Return the [x, y] coordinate for the center point of the cell that contains the specified text.  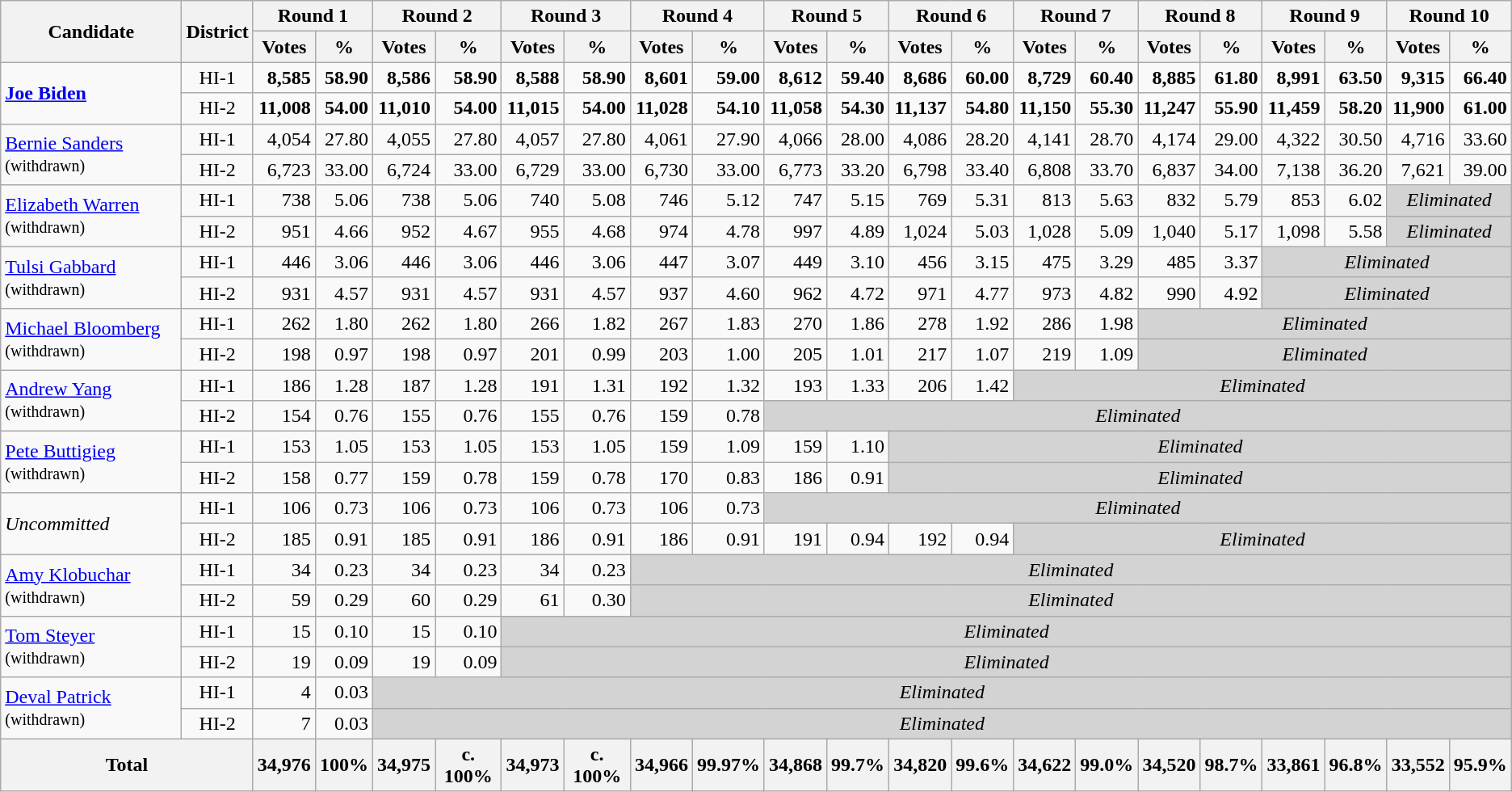
34,868 [795, 765]
59.40 [858, 78]
59.00 [729, 78]
11,137 [921, 108]
54.30 [858, 108]
8,588 [533, 78]
30.50 [1355, 139]
54.10 [729, 108]
3.15 [982, 262]
4.67 [468, 231]
27.90 [729, 139]
266 [533, 323]
33.70 [1107, 170]
1.01 [858, 354]
4.78 [729, 231]
Tom Steyer (withdrawn) [91, 647]
Uncommitted [91, 524]
937 [661, 293]
34,975 [404, 765]
4.66 [344, 231]
33.40 [982, 170]
8,885 [1170, 78]
Round 2 [436, 16]
34,976 [284, 765]
39.00 [1480, 170]
5.79 [1231, 200]
449 [795, 262]
Andrew Yang (withdrawn) [91, 401]
4,061 [661, 139]
475 [1045, 262]
1.98 [1107, 323]
971 [921, 293]
193 [795, 385]
59 [284, 600]
1.10 [858, 447]
3.29 [1107, 262]
Total [128, 765]
58.20 [1355, 108]
8,729 [1045, 78]
60 [404, 600]
99.7% [858, 765]
11,058 [795, 108]
4,174 [1170, 139]
485 [1170, 262]
34,622 [1045, 765]
Round 1 [313, 16]
1.92 [982, 323]
98.7% [1231, 765]
5.08 [597, 200]
997 [795, 231]
Candidate [91, 32]
990 [1170, 293]
746 [661, 200]
0.99 [597, 354]
201 [533, 354]
5.12 [729, 200]
33.60 [1480, 139]
1.83 [729, 323]
1.00 [729, 354]
3.07 [729, 262]
96.8% [1355, 765]
747 [795, 200]
Michael Bloomberg (withdrawn) [91, 339]
8,686 [921, 78]
63.50 [1355, 78]
4.82 [1107, 293]
100% [344, 765]
4.89 [858, 231]
99.6% [982, 765]
11,028 [661, 108]
206 [921, 385]
34,973 [533, 765]
Pete Buttigieg (withdrawn) [91, 462]
11,010 [404, 108]
5.31 [982, 200]
34,520 [1170, 765]
0.83 [729, 478]
853 [1294, 200]
4,054 [284, 139]
205 [795, 354]
0.30 [597, 600]
61 [533, 600]
1,040 [1170, 231]
33,552 [1418, 765]
1.32 [729, 385]
6,808 [1045, 170]
6.02 [1355, 200]
66.40 [1480, 78]
1.42 [982, 385]
1.33 [858, 385]
4,086 [921, 139]
951 [284, 231]
813 [1045, 200]
33,861 [1294, 765]
6,837 [1170, 170]
Round 5 [826, 16]
4,057 [533, 139]
34,966 [661, 765]
4.72 [858, 293]
456 [921, 262]
7,621 [1418, 170]
1,028 [1045, 231]
11,247 [1170, 108]
11,008 [284, 108]
217 [921, 354]
Deval Patrick (withdrawn) [91, 708]
4.60 [729, 293]
33.20 [858, 170]
99.97% [729, 765]
1.31 [597, 385]
Round 4 [697, 16]
Amy Klobuchar (withdrawn) [91, 585]
5.58 [1355, 231]
974 [661, 231]
278 [921, 323]
955 [533, 231]
34,820 [921, 765]
Round 7 [1076, 16]
4 [284, 693]
8,991 [1294, 78]
Round 8 [1200, 16]
3.37 [1231, 262]
219 [1045, 354]
29.00 [1231, 139]
Round 9 [1325, 16]
6,729 [533, 170]
4.68 [597, 231]
5.15 [858, 200]
1.07 [982, 354]
973 [1045, 293]
832 [1170, 200]
28.20 [982, 139]
4.92 [1231, 293]
95.9% [1480, 765]
7 [284, 723]
1,024 [921, 231]
286 [1045, 323]
962 [795, 293]
36.20 [1355, 170]
9,315 [1418, 78]
270 [795, 323]
187 [404, 385]
Round 10 [1449, 16]
158 [284, 478]
4,066 [795, 139]
203 [661, 354]
28.70 [1107, 139]
170 [661, 478]
6,723 [284, 170]
4,716 [1418, 139]
6,773 [795, 170]
55.30 [1107, 108]
4,141 [1045, 139]
11,015 [533, 108]
8,612 [795, 78]
5.63 [1107, 200]
11,459 [1294, 108]
769 [921, 200]
5.03 [982, 231]
4,055 [404, 139]
8,586 [404, 78]
5.09 [1107, 231]
1.86 [858, 323]
6,798 [921, 170]
Elizabeth Warren (withdrawn) [91, 216]
1,098 [1294, 231]
1.82 [597, 323]
District [217, 32]
61.00 [1480, 108]
5.17 [1231, 231]
60.00 [982, 78]
60.40 [1107, 78]
11,900 [1418, 108]
740 [533, 200]
28.00 [858, 139]
99.0% [1107, 765]
Round 3 [565, 16]
154 [284, 416]
4.77 [982, 293]
Tulsi Gabbard (withdrawn) [91, 277]
8,601 [661, 78]
54.80 [982, 108]
6,724 [404, 170]
0.77 [344, 478]
6,730 [661, 170]
447 [661, 262]
Round 6 [951, 16]
61.80 [1231, 78]
11,150 [1045, 108]
8,585 [284, 78]
952 [404, 231]
267 [661, 323]
4,322 [1294, 139]
Joe Biden [91, 93]
3.10 [858, 262]
Bernie Sanders (withdrawn) [91, 154]
34.00 [1231, 170]
7,138 [1294, 170]
55.90 [1231, 108]
